Detect which cell encompasses the target text, then output its (X, Y) center coordinate. 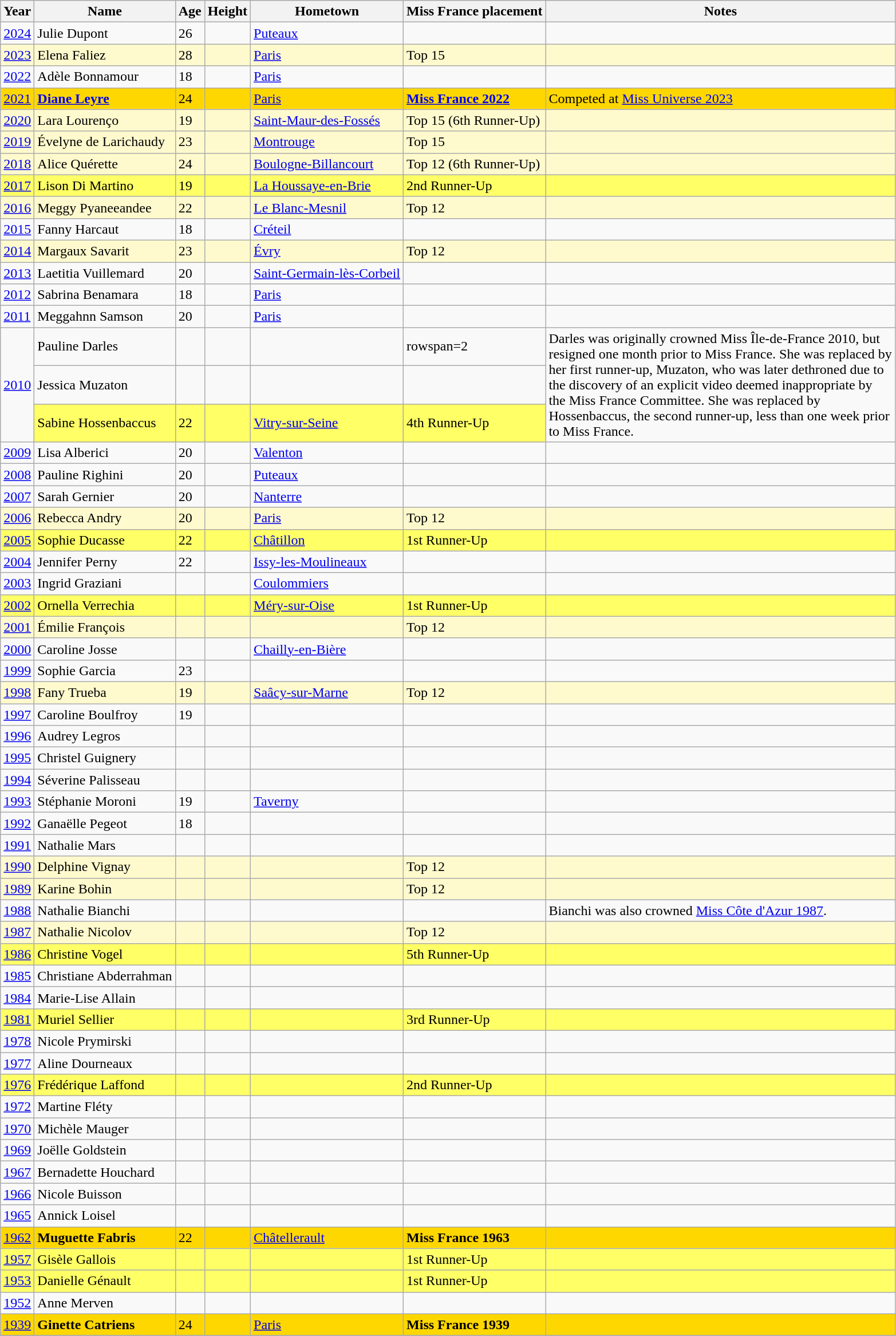
Sabine Hossenbaccus (105, 423)
Coulommiers (327, 584)
2016 (17, 207)
2020 (17, 120)
2015 (17, 229)
2003 (17, 584)
2024 (17, 33)
Rebecca Andry (105, 518)
Nathalie Nicolov (105, 932)
2013 (17, 273)
Laetitia Vuillemard (105, 273)
1952 (17, 1303)
Séverine Palisseau (105, 780)
Nanterre (327, 496)
Hometown (327, 11)
Fanny Harcaut (105, 229)
Émilie François (105, 627)
1990 (17, 867)
Margaux Savarit (105, 251)
Saint-Maur-des-Fossés (327, 120)
2021 (17, 98)
Lisa Alberici (105, 453)
Elena Faliez (105, 55)
Anne Merven (105, 1303)
Top 12 (6th Runner-Up) (475, 164)
1981 (17, 1019)
1989 (17, 889)
1962 (17, 1238)
1970 (17, 1129)
5th Runner-Up (475, 954)
Le Blanc-Mesnil (327, 207)
2019 (17, 142)
2004 (17, 562)
1984 (17, 998)
Meggy Pyaneeandee (105, 207)
2002 (17, 605)
1986 (17, 954)
Name (105, 11)
Fany Trueba (105, 692)
Aline Dourneaux (105, 1063)
1992 (17, 823)
1993 (17, 802)
1997 (17, 714)
Lison Di Martino (105, 186)
1965 (17, 1216)
2007 (17, 496)
Lara Lourenço (105, 120)
Frédérique Laffond (105, 1085)
Pauline Righini (105, 475)
Muguette Fabris (105, 1238)
Delphine Vignay (105, 867)
1994 (17, 780)
1985 (17, 976)
1967 (17, 1172)
Gisèle Gallois (105, 1259)
1957 (17, 1259)
Ornella Verrechia (105, 605)
2008 (17, 475)
1987 (17, 932)
Height (227, 11)
Miss France 2022 (475, 98)
1966 (17, 1194)
1976 (17, 1085)
1991 (17, 845)
Évelyne de Larichaudy (105, 142)
Nathalie Bianchi (105, 911)
2018 (17, 164)
1998 (17, 692)
Notes (720, 11)
Diane Leyre (105, 98)
Jennifer Perny (105, 562)
Michèle Mauger (105, 1129)
1953 (17, 1281)
rowspan=2 (475, 347)
Méry-sur-Oise (327, 605)
Ginette Catriens (105, 1325)
Nicole Prymirski (105, 1041)
Pauline Darles (105, 347)
2001 (17, 627)
Christel Guignery (105, 758)
Marie-Lise Allain (105, 998)
Muriel Sellier (105, 1019)
Top 15 (6th Runner-Up) (475, 120)
1999 (17, 671)
Boulogne-Billancourt (327, 164)
2006 (17, 518)
Sarah Gernier (105, 496)
Meggahnn Samson (105, 317)
Valenton (327, 453)
Caroline Boulfroy (105, 714)
Julie Dupont (105, 33)
Competed at Miss Universe 2023 (720, 98)
2023 (17, 55)
Évry (327, 251)
1972 (17, 1107)
Miss France 1939 (475, 1325)
Châtillon (327, 540)
Nicole Buisson (105, 1194)
2017 (17, 186)
2005 (17, 540)
Châtellerault (327, 1238)
Saâcy-sur-Marne (327, 692)
Saint-Germain-lès-Corbeil (327, 273)
Christiane Abderrahman (105, 976)
Christine Vogel (105, 954)
Alice Quérette (105, 164)
Sophie Ducasse (105, 540)
Stéphanie Moroni (105, 802)
1978 (17, 1041)
1969 (17, 1150)
Year (17, 11)
Bernadette Houchard (105, 1172)
Jessica Muzaton (105, 385)
4th Runner-Up (475, 423)
Joëlle Goldstein (105, 1150)
2000 (17, 649)
1977 (17, 1063)
Taverny (327, 802)
2014 (17, 251)
Audrey Legros (105, 736)
Bianchi was also crowned Miss Côte d'Azur 1987. (720, 911)
1995 (17, 758)
Vitry-sur-Seine (327, 423)
Issy-les-Moulineaux (327, 562)
26 (190, 33)
1939 (17, 1325)
Danielle Génault (105, 1281)
Adèle Bonnamour (105, 77)
Sophie Garcia (105, 671)
Ingrid Graziani (105, 584)
2022 (17, 77)
28 (190, 55)
Caroline Josse (105, 649)
Miss France placement (475, 11)
Créteil (327, 229)
2009 (17, 453)
Martine Fléty (105, 1107)
Chailly-en-Bière (327, 649)
Ganaëlle Pegeot (105, 823)
Age (190, 11)
2011 (17, 317)
1996 (17, 736)
2010 (17, 385)
2012 (17, 295)
Nathalie Mars (105, 845)
Annick Loisel (105, 1216)
3rd Runner-Up (475, 1019)
La Houssaye-en-Brie (327, 186)
Miss France 1963 (475, 1238)
Montrouge (327, 142)
1988 (17, 911)
Karine Bohin (105, 889)
Sabrina Benamara (105, 295)
